Determine the (x, y) coordinate at the center of the cell enclosing the given text.  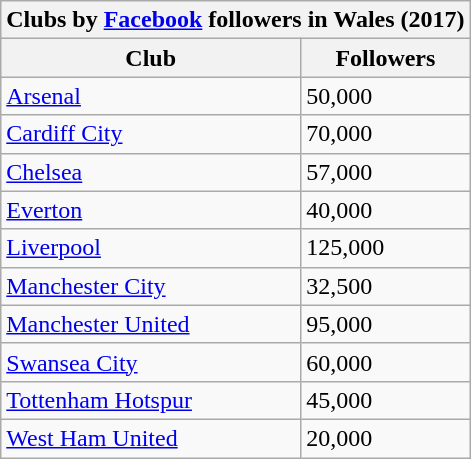
Liverpool (151, 248)
20,000 (386, 438)
125,000 (386, 248)
Chelsea (151, 172)
Manchester United (151, 324)
Followers (386, 58)
Arsenal (151, 96)
95,000 (386, 324)
Cardiff City (151, 134)
Everton (151, 210)
50,000 (386, 96)
Tottenham Hotspur (151, 400)
Club (151, 58)
40,000 (386, 210)
45,000 (386, 400)
Manchester City (151, 286)
60,000 (386, 362)
32,500 (386, 286)
Swansea City (151, 362)
West Ham United (151, 438)
57,000 (386, 172)
Clubs by Facebook followers in Wales (2017) (236, 20)
70,000 (386, 134)
